Return [X, Y] of the center of cell containing provided text 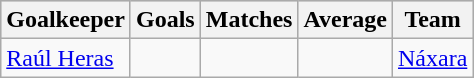
Náxara [432, 58]
Team [432, 20]
Average [346, 20]
Matches [249, 20]
Goalkeeper [66, 20]
Raúl Heras [66, 58]
Goals [165, 20]
